Capture the cell that displays the provided text and extract its (x, y) central coordinate. 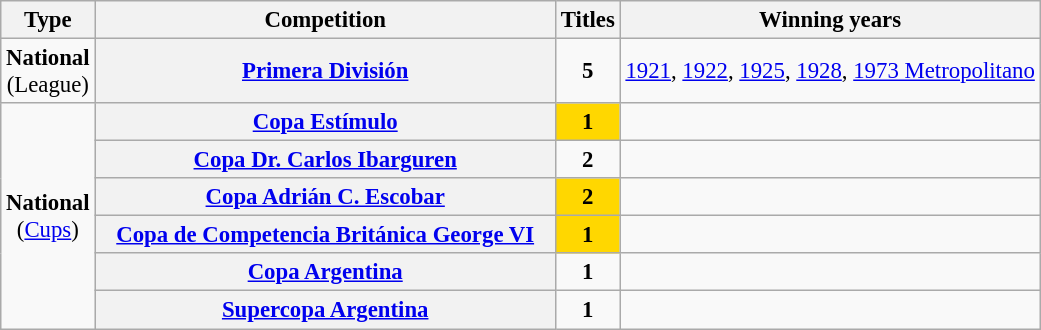
National(Cups) (48, 216)
1921, 1922, 1925, 1928, 1973 Metropolitano (830, 72)
Copa Adrián C. Escobar (326, 197)
Winning years (830, 20)
Copa Dr. Carlos Ibarguren (326, 160)
Titles (588, 20)
Primera División (326, 72)
Copa de Competencia Británica George VI (326, 235)
Supercopa Argentina (326, 310)
National(League) (48, 72)
5 (588, 72)
Type (48, 20)
Copa Estímulo (326, 122)
Copa Argentina (326, 273)
Competition (326, 20)
